Identify which cell holds the provided text, then report its [x, y] central coordinate. 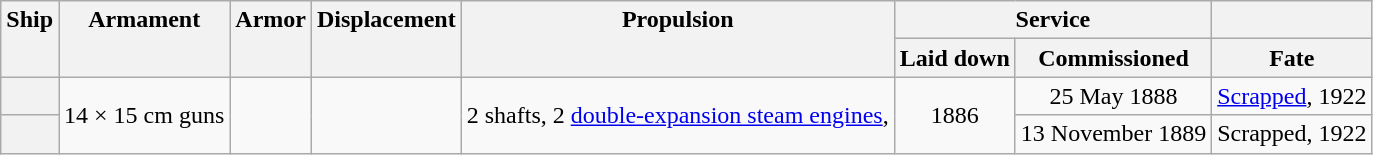
Armor [271, 39]
2 shafts, 2 double-expansion steam engines, [678, 115]
Armament [144, 39]
Propulsion [678, 39]
25 May 1888 [1113, 96]
Commissioned [1113, 58]
13 November 1889 [1113, 134]
Service [1052, 20]
Ship [30, 39]
14 × 15 cm guns [144, 115]
Displacement [386, 39]
1886 [954, 115]
Laid down [954, 58]
Fate [1292, 58]
